Extract the (X, Y) coordinate from the center of the cell holding the provided text.  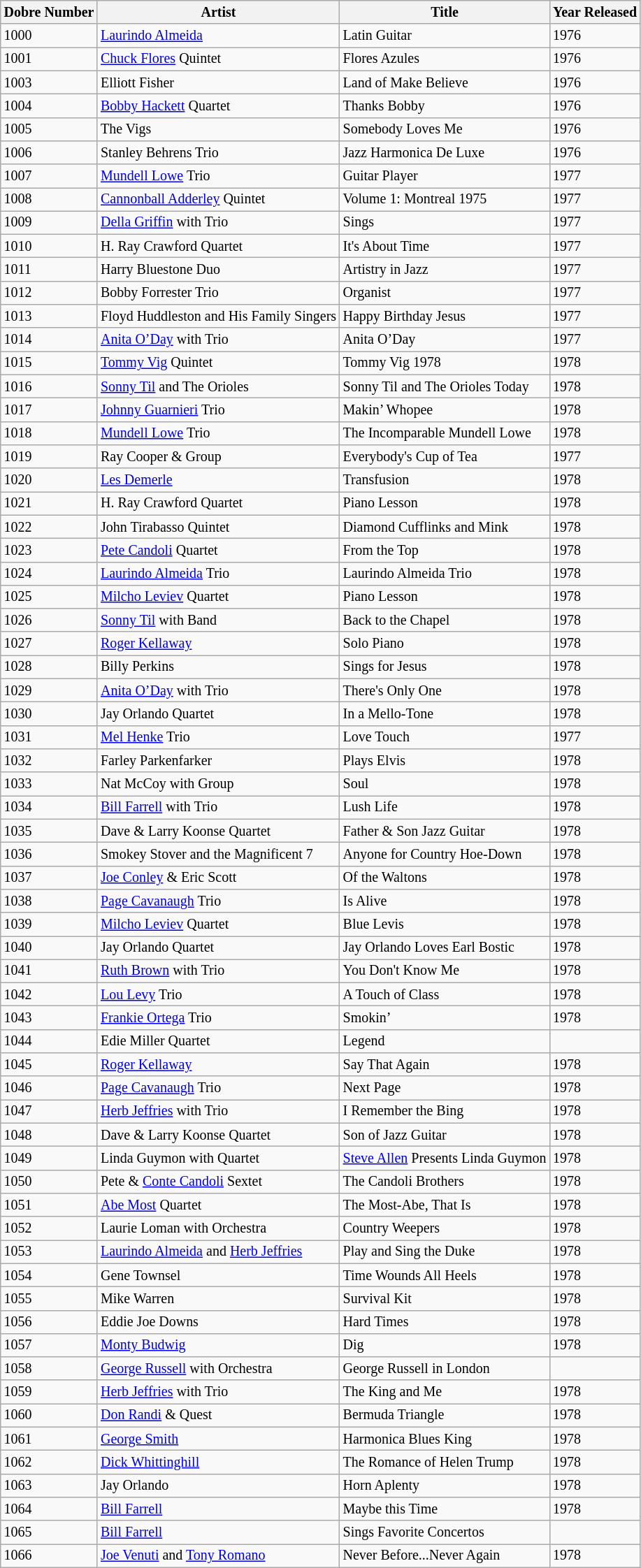
Horn Aplenty (445, 1486)
1054 (49, 1275)
Everybody's Cup of Tea (445, 457)
1026 (49, 620)
Laurie Loman with Orchestra (218, 1228)
1000 (49, 36)
Sings for Jesus (445, 667)
Son of Jazz Guitar (445, 1135)
Steve Allen Presents Linda Guymon (445, 1159)
1058 (49, 1368)
Jay Orlando Loves Earl Bostic (445, 948)
1042 (49, 995)
Nat McCoy with Group (218, 784)
Say That Again (445, 1065)
Guitar Player (445, 176)
George Russell in London (445, 1368)
Solo Piano (445, 644)
1049 (49, 1159)
1059 (49, 1392)
Pete Candoli Quartet (218, 551)
Mel Henke Trio (218, 738)
Father & Son Jazz Guitar (445, 830)
Latin Guitar (445, 36)
Floyd Huddleston and His Family Singers (218, 316)
Never Before...Never Again (445, 1555)
1050 (49, 1182)
1003 (49, 82)
In a Mello-Tone (445, 714)
Sings (445, 222)
Laurindo Almeida and Herb Jeffries (218, 1252)
1029 (49, 690)
Dobre Number (49, 13)
1041 (49, 971)
It's About Time (445, 246)
Organist (445, 293)
Country Weepers (445, 1228)
Land of Make Believe (445, 82)
Blue Levis (445, 924)
Smokin’ (445, 1017)
1004 (49, 106)
Elliott Fisher (218, 82)
Farley Parkenfarker (218, 760)
You Don't Know Me (445, 971)
1057 (49, 1346)
Title (445, 13)
Ruth Brown with Trio (218, 971)
Jay Orlando (218, 1486)
Makin’ Whopee (445, 409)
Bobby Hackett Quartet (218, 106)
1030 (49, 714)
1064 (49, 1509)
There's Only One (445, 690)
Johnny Guarnieri Trio (218, 409)
Bermuda Triangle (445, 1416)
Soul (445, 784)
Tommy Vig 1978 (445, 363)
1025 (49, 597)
1063 (49, 1486)
Frankie Ortega Trio (218, 1017)
Time Wounds All Heels (445, 1275)
Monty Budwig (218, 1346)
Edie Miller Quartet (218, 1041)
1065 (49, 1533)
Pete & Conte Candoli Sextet (218, 1182)
From the Top (445, 551)
Legend (445, 1041)
Abe Most Quartet (218, 1205)
Happy Birthday Jesus (445, 316)
1055 (49, 1298)
1033 (49, 784)
1005 (49, 129)
Artistry in Jazz (445, 270)
Jazz Harmonica De Luxe (445, 152)
Next Page (445, 1089)
Cannonball Adderley Quintet (218, 200)
Chuck Flores Quintet (218, 59)
Eddie Joe Downs (218, 1322)
Tommy Vig Quintet (218, 363)
Ray Cooper & Group (218, 457)
John Tirabasso Quintet (218, 527)
Billy Perkins (218, 667)
Harmonica Blues King (445, 1439)
I Remember the Bing (445, 1111)
Is Alive (445, 901)
1031 (49, 738)
1012 (49, 293)
1020 (49, 479)
Harry Bluestone Duo (218, 270)
1037 (49, 878)
1060 (49, 1416)
1043 (49, 1017)
1036 (49, 854)
1006 (49, 152)
1019 (49, 457)
Anita O’Day (445, 340)
Joe Venuti and Tony Romano (218, 1555)
1017 (49, 409)
1015 (49, 363)
1066 (49, 1555)
The Incomparable Mundell Lowe (445, 433)
Year Released (595, 13)
Artist (218, 13)
Diamond Cufflinks and Mink (445, 527)
Bobby Forrester Trio (218, 293)
Joe Conley & Eric Scott (218, 878)
1022 (49, 527)
Bill Farrell with Trio (218, 808)
1056 (49, 1322)
1016 (49, 387)
1008 (49, 200)
Hard Times (445, 1322)
1044 (49, 1041)
Smokey Stover and the Magnificent 7 (218, 854)
George Russell with Orchestra (218, 1368)
1045 (49, 1065)
Thanks Bobby (445, 106)
1052 (49, 1228)
The King and Me (445, 1392)
1023 (49, 551)
Mike Warren (218, 1298)
1040 (49, 948)
1046 (49, 1089)
Somebody Loves Me (445, 129)
A Touch of Class (445, 995)
1024 (49, 573)
1034 (49, 808)
1018 (49, 433)
1007 (49, 176)
Of the Waltons (445, 878)
1053 (49, 1252)
The Vigs (218, 129)
Sonny Til and The Orioles (218, 387)
Gene Townsel (218, 1275)
Survival Kit (445, 1298)
Back to the Chapel (445, 620)
Lush Life (445, 808)
1051 (49, 1205)
1039 (49, 924)
1021 (49, 503)
Lou Levy Trio (218, 995)
1011 (49, 270)
1047 (49, 1111)
1062 (49, 1462)
Play and Sing the Duke (445, 1252)
Volume 1: Montreal 1975 (445, 200)
George Smith (218, 1439)
Love Touch (445, 738)
Flores Azules (445, 59)
1048 (49, 1135)
Maybe this Time (445, 1509)
Don Randi & Quest (218, 1416)
1035 (49, 830)
1027 (49, 644)
Sonny Til with Band (218, 620)
The Candoli Brothers (445, 1182)
Laurindo Almeida (218, 36)
Stanley Behrens Trio (218, 152)
Sings Favorite Concertos (445, 1533)
Transfusion (445, 479)
1061 (49, 1439)
Dick Whittinghill (218, 1462)
The Most-Abe, That Is (445, 1205)
1014 (49, 340)
1038 (49, 901)
Sonny Til and The Orioles Today (445, 387)
Dig (445, 1346)
1001 (49, 59)
Anyone for Country Hoe-Down (445, 854)
Linda Guymon with Quartet (218, 1159)
1010 (49, 246)
1028 (49, 667)
1032 (49, 760)
1009 (49, 222)
The Romance of Helen Trump (445, 1462)
Les Demerle (218, 479)
Della Griffin with Trio (218, 222)
Plays Elvis (445, 760)
1013 (49, 316)
